Detect which cell encompasses the target text, then output its [X, Y] center coordinate. 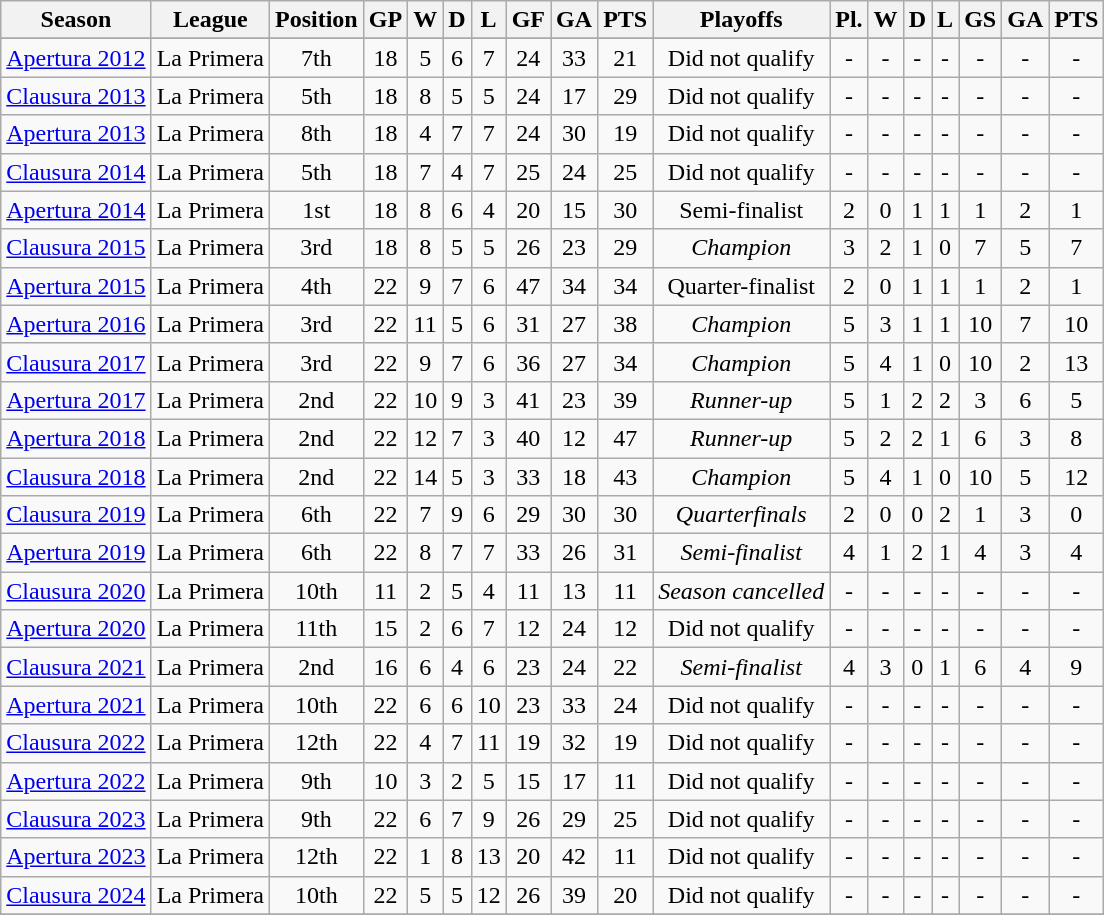
Apertura 2014 [76, 210]
4th [316, 286]
1st [316, 210]
Playoffs [742, 20]
Apertura 2020 [76, 629]
Clausura 2015 [76, 248]
7th [316, 58]
36 [528, 362]
Clausura 2022 [76, 743]
Quarter-finalist [742, 286]
League [210, 20]
Apertura 2013 [76, 134]
GP [385, 20]
43 [626, 477]
16 [385, 667]
Season cancelled [742, 591]
21 [626, 58]
Apertura 2023 [76, 857]
Apertura 2017 [76, 400]
Apertura 2016 [76, 324]
Apertura 2021 [76, 705]
14 [426, 477]
40 [528, 438]
Clausura 2023 [76, 819]
Clausura 2014 [76, 172]
Apertura 2012 [76, 58]
GF [528, 20]
11th [316, 629]
32 [574, 743]
Clausura 2020 [76, 591]
Apertura 2019 [76, 553]
Position [316, 20]
Clausura 2021 [76, 667]
42 [574, 857]
Apertura 2018 [76, 438]
Clausura 2018 [76, 477]
Quarterfinals [742, 515]
Pl. [849, 20]
GS [980, 20]
Clausura 2013 [76, 96]
Season [76, 20]
Clausura 2024 [76, 895]
Clausura 2019 [76, 515]
8th [316, 134]
41 [528, 400]
Clausura 2017 [76, 362]
Apertura 2015 [76, 286]
Apertura 2022 [76, 781]
38 [626, 324]
